Extract the [X, Y] coordinate from the center of the cell holding the provided text.  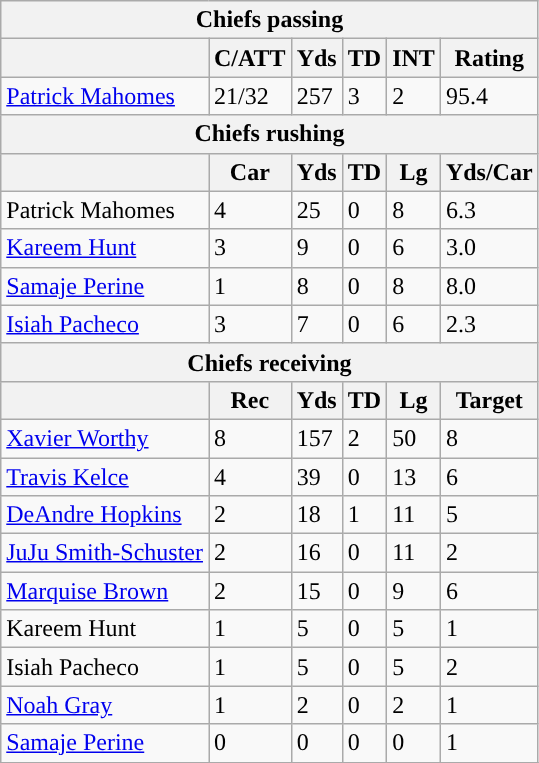
Chiefs rushing [270, 134]
Yds/Car [489, 172]
Noah Gray [105, 705]
157 [316, 438]
16 [316, 553]
50 [414, 438]
8.0 [489, 286]
25 [316, 210]
95.4 [489, 96]
18 [316, 515]
Travis Kelce [105, 477]
Rating [489, 58]
INT [414, 58]
Chiefs passing [270, 20]
Target [489, 400]
JuJu Smith-Schuster [105, 553]
39 [316, 477]
Car [250, 172]
13 [414, 477]
257 [316, 96]
3.0 [489, 248]
C/ATT [250, 58]
Xavier Worthy [105, 438]
Chiefs receiving [270, 362]
6.3 [489, 210]
Marquise Brown [105, 591]
DeAndre Hopkins [105, 515]
15 [316, 591]
21/32 [250, 96]
7 [316, 324]
2.3 [489, 324]
Rec [250, 400]
